Extract the (X, Y) coordinate from the center of the cell holding the provided text.  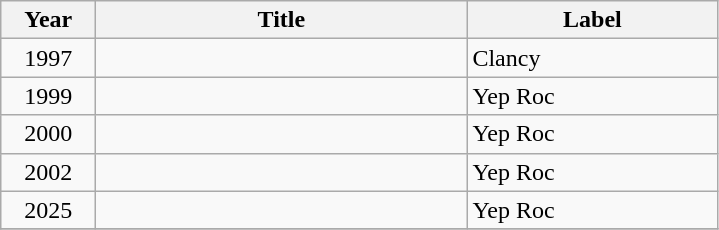
Title (282, 20)
2002 (48, 172)
2000 (48, 134)
Year (48, 20)
2025 (48, 210)
1997 (48, 58)
Clancy (592, 58)
Label (592, 20)
1999 (48, 96)
